Detect which cell encompasses the target text, then output its [x, y] center coordinate. 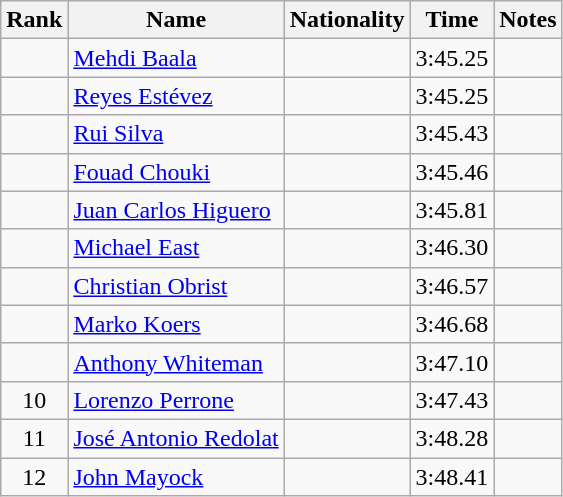
Anthony Whiteman [176, 362]
3:47.10 [452, 362]
3:47.43 [452, 400]
José Antonio Redolat [176, 438]
Notes [528, 20]
3:46.68 [452, 324]
3:46.30 [452, 248]
Name [176, 20]
Juan Carlos Higuero [176, 210]
Marko Koers [176, 324]
Rui Silva [176, 134]
Lorenzo Perrone [176, 400]
3:46.57 [452, 286]
Time [452, 20]
Christian Obrist [176, 286]
3:45.46 [452, 172]
3:48.41 [452, 477]
3:45.81 [452, 210]
10 [34, 400]
Reyes Estévez [176, 96]
12 [34, 477]
11 [34, 438]
3:48.28 [452, 438]
Mehdi Baala [176, 58]
Fouad Chouki [176, 172]
3:45.43 [452, 134]
Nationality [347, 20]
John Mayock [176, 477]
Rank [34, 20]
Michael East [176, 248]
